Detect which cell encompasses the target text, then output its (X, Y) center coordinate. 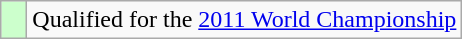
Qualified for the 2011 World Championship (244, 20)
